From the cell containing the given text, extract its center point as (x, y) coordinate. 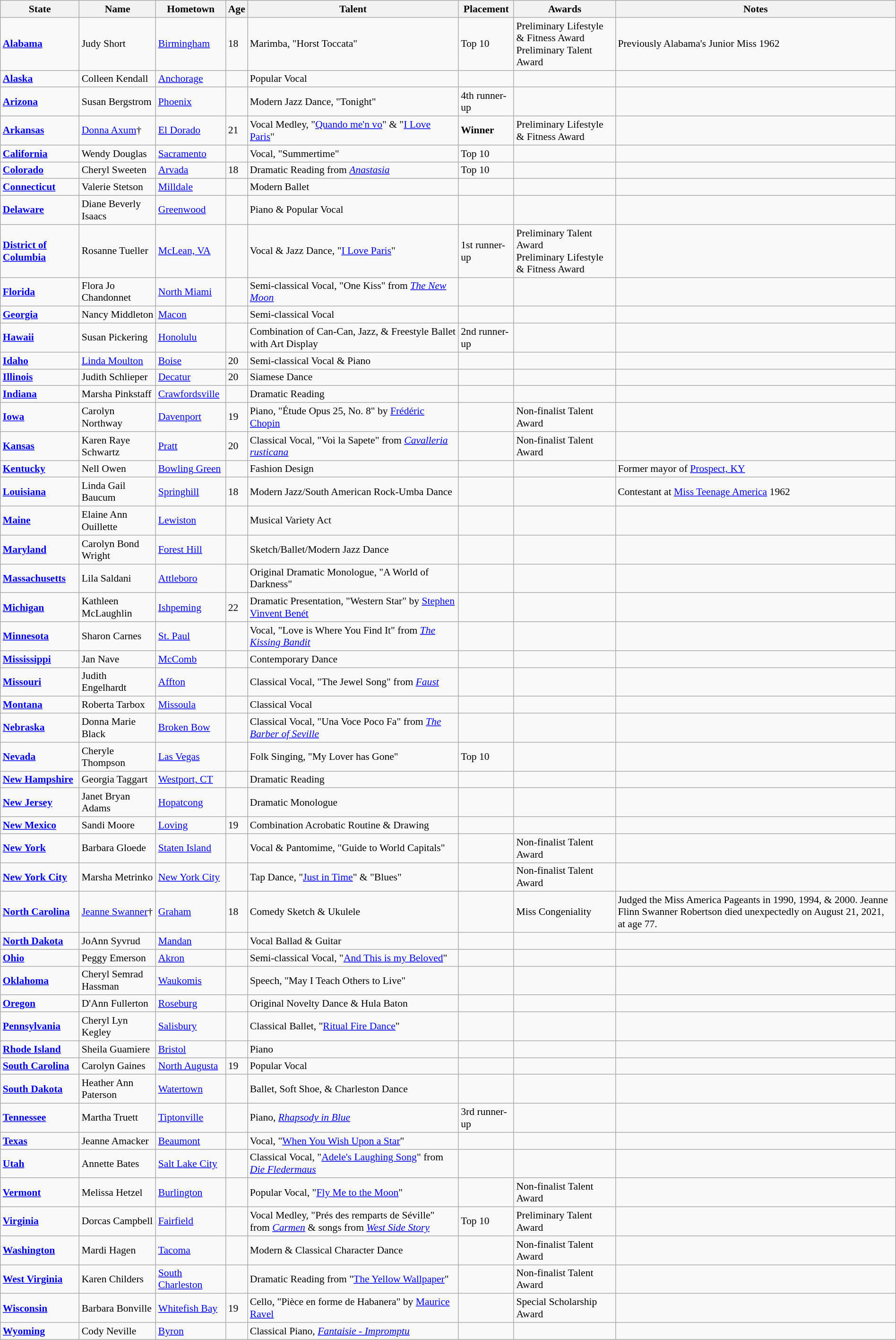
Previously Alabama's Junior Miss 1962 (755, 44)
Diane Beverly Isaacs (118, 210)
Cheryl Lyn Kegley (118, 1026)
Kentucky (40, 469)
Davenport (191, 417)
Original Novelty Dance & Hula Baton (353, 1004)
Barbara Gloede (118, 848)
Sacramento (191, 154)
1st runner-up (486, 251)
Classical Vocal (353, 705)
Modern Jazz Dance, "Tonight" (353, 102)
Linda Gail Baucum (118, 492)
Vocal Medley, "Quando me'n vo" & "I Love Paris" (353, 131)
Semi-classical Vocal, "One Kiss" from The New Moon (353, 292)
Byron (191, 1331)
Winner (486, 131)
Roberta Tarbox (118, 705)
Preliminary Talent Award (564, 1222)
Classical Piano, Fantaisie - Impromptu (353, 1331)
Waukomis (191, 981)
Westport, CT (191, 780)
Arizona (40, 102)
Cheryl Semrad Hassman (118, 981)
West Virginia (40, 1279)
North Carolina (40, 913)
Judged the Miss America Pageants in 1990, 1994, & 2000. Jeanne Flinn Swanner Robertson died unexpectedly on August 21, 2021, at age 77. (755, 913)
JoAnn Syvrud (118, 941)
Dorcas Campbell (118, 1222)
Marimba, "Horst Toccata" (353, 44)
Sandi Moore (118, 826)
Louisiana (40, 492)
Roseburg (191, 1004)
Arkansas (40, 131)
Greenwood (191, 210)
Las Vegas (191, 757)
Speech, "May I Teach Others to Live" (353, 981)
Cheryl Sweeten (118, 170)
Vermont (40, 1192)
South Carolina (40, 1066)
Piano (353, 1049)
Hometown (191, 9)
Jeanne Amacker (118, 1141)
Whitefish Bay (191, 1308)
Vocal, "Love is Where You Find It" from The Kissing Bandit (353, 636)
State (40, 9)
Judith Engelhardt (118, 682)
Rosanne Tueller (118, 251)
Classical Vocal, "Una Voce Poco Fa" from The Barber of Seville (353, 728)
Semi-classical Vocal & Piano (353, 361)
Minnesota (40, 636)
Vocal Medley, "Prés des remparts de Séville" from Carmen & songs from West Side Story (353, 1222)
Nebraska (40, 728)
Salisbury (191, 1026)
Wisconsin (40, 1308)
St. Paul (191, 636)
Flora Jo Chandonnet (118, 292)
D'Ann Fullerton (118, 1004)
Bristol (191, 1049)
Montana (40, 705)
Staten Island (191, 848)
Georgia Taggart (118, 780)
Miss Congeniality (564, 913)
Susan Bergstrom (118, 102)
Missouri (40, 682)
Barbara Bonville (118, 1308)
Broken Bow (191, 728)
Classical Vocal, "Adele's Laughing Song" from Die Fledermaus (353, 1163)
Cheryle Thompson (118, 757)
Susan Pickering (118, 338)
North Dakota (40, 941)
Alaska (40, 79)
Folk Singing, "My Lover has Gone" (353, 757)
New Mexico (40, 826)
Texas (40, 1141)
Linda Moulton (118, 361)
New Jersey (40, 803)
Musical Variety Act (353, 521)
Modern Ballet (353, 187)
Akron (191, 958)
Cody Neville (118, 1331)
Washington (40, 1250)
Ohio (40, 958)
Illinois (40, 377)
Graham (191, 913)
Dramatic Reading from Anastasia (353, 170)
Carolyn Gaines (118, 1066)
Maine (40, 521)
Phoenix (191, 102)
Martha Truett (118, 1118)
Birmingham (191, 44)
Tacoma (191, 1250)
Oregon (40, 1004)
Tennessee (40, 1118)
Karen Raye Schwartz (118, 446)
Sketch/Ballet/Modern Jazz Dance (353, 549)
Talent (353, 9)
Rhode Island (40, 1049)
Crawfordsville (191, 394)
Semi-classical Vocal, "And This is my Beloved" (353, 958)
Michigan (40, 607)
Burlington (191, 1192)
Heather Ann Paterson (118, 1089)
Kathleen McLaughlin (118, 607)
California (40, 154)
Classical Vocal, "The Jewel Song" from Faust (353, 682)
Elaine Ann Ouillette (118, 521)
Popular Vocal, "Fly Me to the Moon" (353, 1192)
Awards (564, 9)
Special Scholarship Award (564, 1308)
Siamese Dance (353, 377)
Dramatic Monologue (353, 803)
Fairfield (191, 1222)
Carolyn Bond Wright (118, 549)
Arvada (191, 170)
North Miami (191, 292)
Attleboro (191, 579)
Semi-classical Vocal (353, 315)
Oklahoma (40, 981)
Jeanne Swanner† (118, 913)
Hawaii (40, 338)
Maryland (40, 549)
Pratt (191, 446)
Piano, Rhapsody in Blue (353, 1118)
Mississippi (40, 659)
Lila Saldani (118, 579)
McComb (191, 659)
Jan Nave (118, 659)
Colorado (40, 170)
Macon (191, 315)
Fashion Design (353, 469)
South Dakota (40, 1089)
Vocal & Pantomime, "Guide to World Capitals" (353, 848)
2nd runner-up (486, 338)
Preliminary Lifestyle & Fitness Award (564, 131)
Idaho (40, 361)
Age (237, 9)
Sharon Carnes (118, 636)
Nevada (40, 757)
Tap Dance, "Just in Time" & "Blues" (353, 877)
Piano & Popular Vocal (353, 210)
Watertown (191, 1089)
Springhill (191, 492)
Beaumont (191, 1141)
Bowling Green (191, 469)
Nancy Middleton (118, 315)
Massachusetts (40, 579)
Classical Ballet, "Ritual Fire Dance" (353, 1026)
Milldale (191, 187)
South Charleston (191, 1279)
Connecticut (40, 187)
3rd runner-up (486, 1118)
Ballet, Soft Shoe, & Charleston Dance (353, 1089)
Delaware (40, 210)
Affton (191, 682)
Dramatic Reading from "The Yellow Wallpaper" (353, 1279)
Honolulu (191, 338)
El Dorado (191, 131)
Salt Lake City (191, 1163)
Ishpeming (191, 607)
Indiana (40, 394)
Nell Owen (118, 469)
Vocal, "Summertime" (353, 154)
Placement (486, 9)
Sheila Guamiere (118, 1049)
Dramatic Presentation, "Western Star" by Stephen Vinvent Benét (353, 607)
North Augusta (191, 1066)
Valerie Stetson (118, 187)
Hopatcong (191, 803)
Contemporary Dance (353, 659)
McLean, VA (191, 251)
Colleen Kendall (118, 79)
Mardi Hagen (118, 1250)
Lewiston (191, 521)
4th runner-up (486, 102)
Decatur (191, 377)
Marsha Metrinko (118, 877)
Alabama (40, 44)
New Hampshire (40, 780)
Tiptonville (191, 1118)
New York (40, 848)
Janet Bryan Adams (118, 803)
Virginia (40, 1222)
Vocal Ballad & Guitar (353, 941)
Anchorage (191, 79)
Pennsylvania (40, 1026)
Judith Schlieper (118, 377)
Vocal & Jazz Dance, "I Love Paris" (353, 251)
Florida (40, 292)
Karen Childers (118, 1279)
21 (237, 131)
Judy Short (118, 44)
Name (118, 9)
Utah (40, 1163)
Combination of Can-Can, Jazz, & Freestyle Ballet with Art Display (353, 338)
Comedy Sketch & Ukulele (353, 913)
Carolyn Northway (118, 417)
Modern Jazz/South American Rock-Umba Dance (353, 492)
Notes (755, 9)
Cello, "Pièce en forme de Habanera" by Maurice Ravel (353, 1308)
22 (237, 607)
Preliminary Talent AwardPreliminary Lifestyle & Fitness Award (564, 251)
Mandan (191, 941)
Modern & Classical Character Dance (353, 1250)
Wendy Douglas (118, 154)
District of Columbia (40, 251)
Piano, "Étude Opus 25, No. 8" by Frédéric Chopin (353, 417)
Georgia (40, 315)
Forest Hill (191, 549)
Missoula (191, 705)
Boise (191, 361)
Iowa (40, 417)
Annette Bates (118, 1163)
Former mayor of Prospect, KY (755, 469)
Vocal, "When You Wish Upon a Star" (353, 1141)
Melissa Hetzel (118, 1192)
Loving (191, 826)
Donna Axum† (118, 131)
Kansas (40, 446)
Preliminary Lifestyle & Fitness AwardPreliminary Talent Award (564, 44)
Marsha Pinkstaff (118, 394)
Donna Marie Black (118, 728)
Wyoming (40, 1331)
Combination Acrobatic Routine & Drawing (353, 826)
Peggy Emerson (118, 958)
Original Dramatic Monologue, "A World of Darkness" (353, 579)
Classical Vocal, "Voi la Sapete" from Cavalleria rusticana (353, 446)
Contestant at Miss Teenage America 1962 (755, 492)
